Return the [X, Y] coordinate for the center point of the cell that contains the specified text.  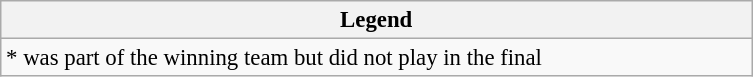
Legend [376, 20]
* was part of the winning team but did not play in the final [376, 58]
